Identify which cell holds the provided text, then report its (x, y) central coordinate. 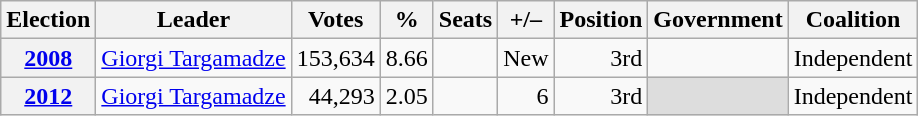
+/– (526, 20)
New (526, 58)
6 (526, 96)
2.05 (406, 96)
Seats (465, 20)
8.66 (406, 58)
Government (718, 20)
% (406, 20)
Votes (336, 20)
2012 (48, 96)
Leader (194, 20)
Position (601, 20)
2008 (48, 58)
44,293 (336, 96)
Election (48, 20)
Coalition (853, 20)
153,634 (336, 58)
